Output the [X, Y] coordinate of the center of the cell containing the given text.  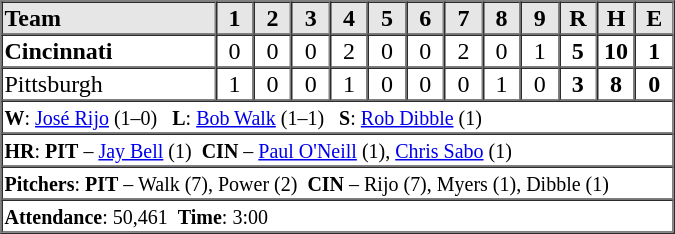
10 [616, 50]
7 [463, 18]
R [578, 18]
Cincinnati [109, 50]
E [654, 18]
H [616, 18]
Pittsburgh [109, 84]
6 [425, 18]
HR: PIT – Jay Bell (1) CIN – Paul O'Neill (1), Chris Sabo (1) [338, 150]
Attendance: 50,461 Time: 3:00 [338, 216]
W: José Rijo (1–0) L: Bob Walk (1–1) S: Rob Dibble (1) [338, 116]
Team [109, 18]
4 [349, 18]
Pitchers: PIT – Walk (7), Power (2) CIN – Rijo (7), Myers (1), Dibble (1) [338, 182]
9 [540, 18]
